From the cell containing the given text, extract its center point as (x, y) coordinate. 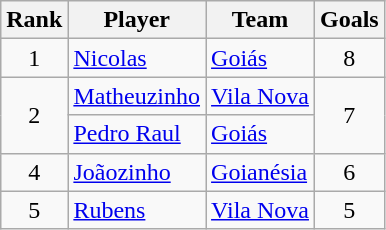
Joãozinho (137, 172)
Goianésia (260, 172)
8 (349, 58)
Pedro Raul (137, 134)
4 (34, 172)
1 (34, 58)
Rank (34, 20)
Rubens (137, 210)
2 (34, 115)
7 (349, 115)
Player (137, 20)
Matheuzinho (137, 96)
Team (260, 20)
6 (349, 172)
Nicolas (137, 58)
Goals (349, 20)
